For the text-containing cell, return its midpoint in (X, Y) coordinate format. 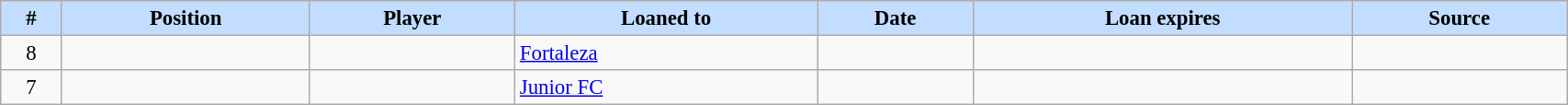
Player (412, 18)
Junior FC (667, 87)
# (31, 18)
Loaned to (667, 18)
Fortaleza (667, 53)
Source (1460, 18)
Loan expires (1163, 18)
7 (31, 87)
8 (31, 53)
Date (896, 18)
Position (186, 18)
